Identify which cell holds the provided text, then report its (X, Y) central coordinate. 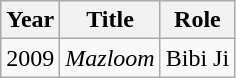
Bibi Ji (197, 58)
Title (110, 20)
Role (197, 20)
Year (30, 20)
Mazloom (110, 58)
2009 (30, 58)
